Return (x, y) of the center of cell containing provided text 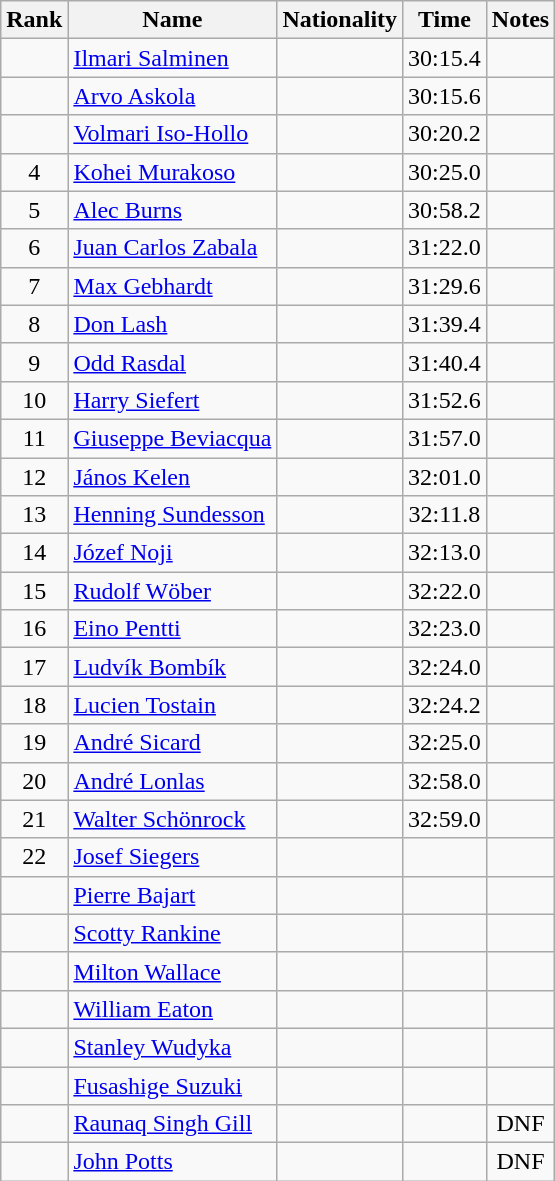
Nationality (340, 20)
Walter Schönrock (172, 819)
Don Lash (172, 324)
31:39.4 (445, 324)
32:23.0 (445, 629)
Alec Burns (172, 210)
31:22.0 (445, 248)
4 (34, 172)
31:29.6 (445, 286)
Max Gebhardt (172, 286)
32:01.0 (445, 477)
8 (34, 324)
32:13.0 (445, 553)
30:25.0 (445, 172)
32:11.8 (445, 515)
Odd Rasdal (172, 362)
Giuseppe Beviacqua (172, 438)
32:59.0 (445, 819)
Time (445, 20)
Lucien Tostain (172, 705)
Rudolf Wöber (172, 591)
Arvo Askola (172, 96)
13 (34, 515)
William Eaton (172, 1009)
Volmari Iso-Hollo (172, 134)
André Lonlas (172, 781)
Stanley Wudyka (172, 1047)
Name (172, 20)
32:25.0 (445, 743)
Józef Noji (172, 553)
32:24.2 (445, 705)
Fusashige Suzuki (172, 1085)
32:58.0 (445, 781)
32:22.0 (445, 591)
Notes (520, 20)
André Sicard (172, 743)
14 (34, 553)
18 (34, 705)
11 (34, 438)
9 (34, 362)
30:15.6 (445, 96)
31:40.4 (445, 362)
22 (34, 857)
21 (34, 819)
Ilmari Salminen (172, 58)
Kohei Murakoso (172, 172)
Eino Pentti (172, 629)
Scotty Rankine (172, 933)
15 (34, 591)
31:52.6 (445, 400)
John Potts (172, 1162)
János Kelen (172, 477)
Henning Sundesson (172, 515)
32:24.0 (445, 667)
17 (34, 667)
31:57.0 (445, 438)
12 (34, 477)
Pierre Bajart (172, 895)
Ludvík Bombík (172, 667)
6 (34, 248)
Milton Wallace (172, 971)
Juan Carlos Zabala (172, 248)
19 (34, 743)
30:20.2 (445, 134)
5 (34, 210)
Raunaq Singh Gill (172, 1124)
Josef Siegers (172, 857)
Rank (34, 20)
7 (34, 286)
Harry Siefert (172, 400)
10 (34, 400)
30:15.4 (445, 58)
16 (34, 629)
30:58.2 (445, 210)
20 (34, 781)
